Provide the (X, Y) coordinate of the cell's center where the given text is located.  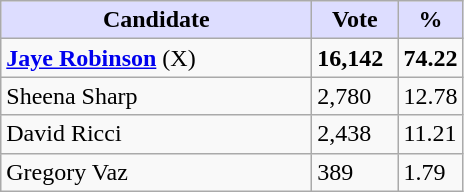
12.78 (430, 96)
2,438 (355, 134)
Vote (355, 20)
Gregory Vaz (156, 172)
16,142 (355, 58)
1.79 (430, 172)
11.21 (430, 134)
David Ricci (156, 134)
Candidate (156, 20)
2,780 (355, 96)
74.22 (430, 58)
Jaye Robinson (X) (156, 58)
% (430, 20)
Sheena Sharp (156, 96)
389 (355, 172)
